Identify which cell holds the provided text, then report its (x, y) central coordinate. 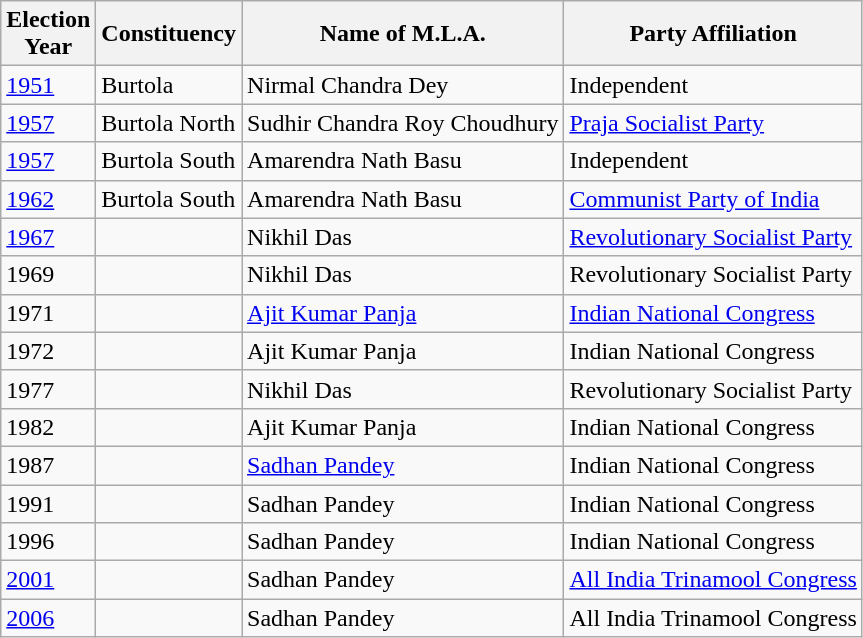
1977 (48, 389)
Praja Socialist Party (713, 123)
1996 (48, 542)
Communist Party of India (713, 199)
Name of M.L.A. (403, 34)
1967 (48, 237)
Burtola (169, 85)
1971 (48, 313)
Constituency (169, 34)
1972 (48, 351)
Election Year (48, 34)
1962 (48, 199)
1982 (48, 427)
Burtola North (169, 123)
1987 (48, 465)
2001 (48, 580)
1951 (48, 85)
2006 (48, 618)
1969 (48, 275)
Party Affiliation (713, 34)
1991 (48, 503)
Sudhir Chandra Roy Choudhury (403, 123)
Nirmal Chandra Dey (403, 85)
